Find where the given text appears and provide that cell's center as [X, Y] coordinate. 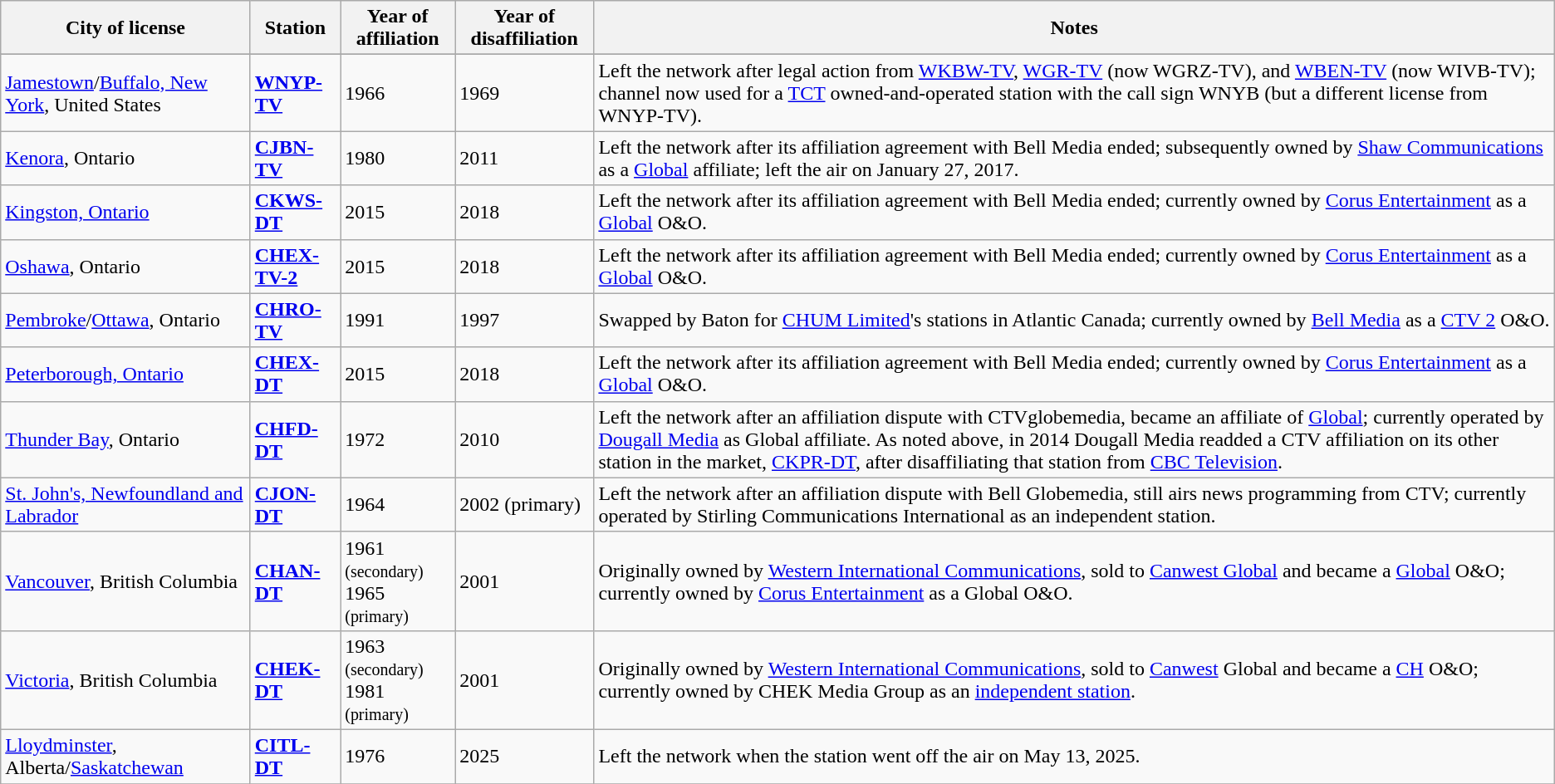
CHEX-DT [295, 374]
1961 (secondary)1965 (primary) [398, 581]
Lloydminster, Alberta/Saskatchewan [125, 756]
CHFD-DT [295, 439]
1997 [525, 321]
WNYP-TV [295, 93]
2025 [525, 756]
Left the network when the station went off the air on May 13, 2025. [1074, 756]
1966 [398, 93]
1964 [398, 505]
Year of disaffiliation [525, 28]
2002 (primary) [525, 505]
1972 [398, 439]
Notes [1074, 28]
CKWS-DT [295, 213]
1976 [398, 756]
CHEK-DT [295, 679]
Vancouver, British Columbia [125, 581]
Victoria, British Columbia [125, 679]
2011 [525, 158]
1963 (secondary)1981 (primary) [398, 679]
Kingston, Ontario [125, 213]
1969 [525, 93]
Pembroke/Ottawa, Ontario [125, 321]
Oshawa, Ontario [125, 266]
CJON-DT [295, 505]
St. John's, Newfoundland and Labrador [125, 505]
CHRO-TV [295, 321]
Year of affiliation [398, 28]
CHAN-DT [295, 581]
1980 [398, 158]
CJBN-TV [295, 158]
Peterborough, Ontario [125, 374]
CHEX-TV-2 [295, 266]
Jamestown/Buffalo, New York, United States [125, 93]
Kenora, Ontario [125, 158]
1991 [398, 321]
Station [295, 28]
2010 [525, 439]
City of license [125, 28]
CITL-DT [295, 756]
Swapped by Baton for CHUM Limited's stations in Atlantic Canada; currently owned by Bell Media as a CTV 2 O&O. [1074, 321]
Thunder Bay, Ontario [125, 439]
